Scan for the cell matching the given text and deliver its (X, Y) coordinate at center. 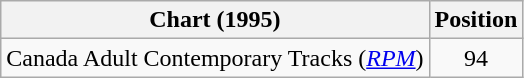
Chart (1995) (215, 20)
Canada Adult Contemporary Tracks (RPM) (215, 58)
Position (476, 20)
94 (476, 58)
